Scan for the cell matching the given text and deliver its [X, Y] coordinate at center. 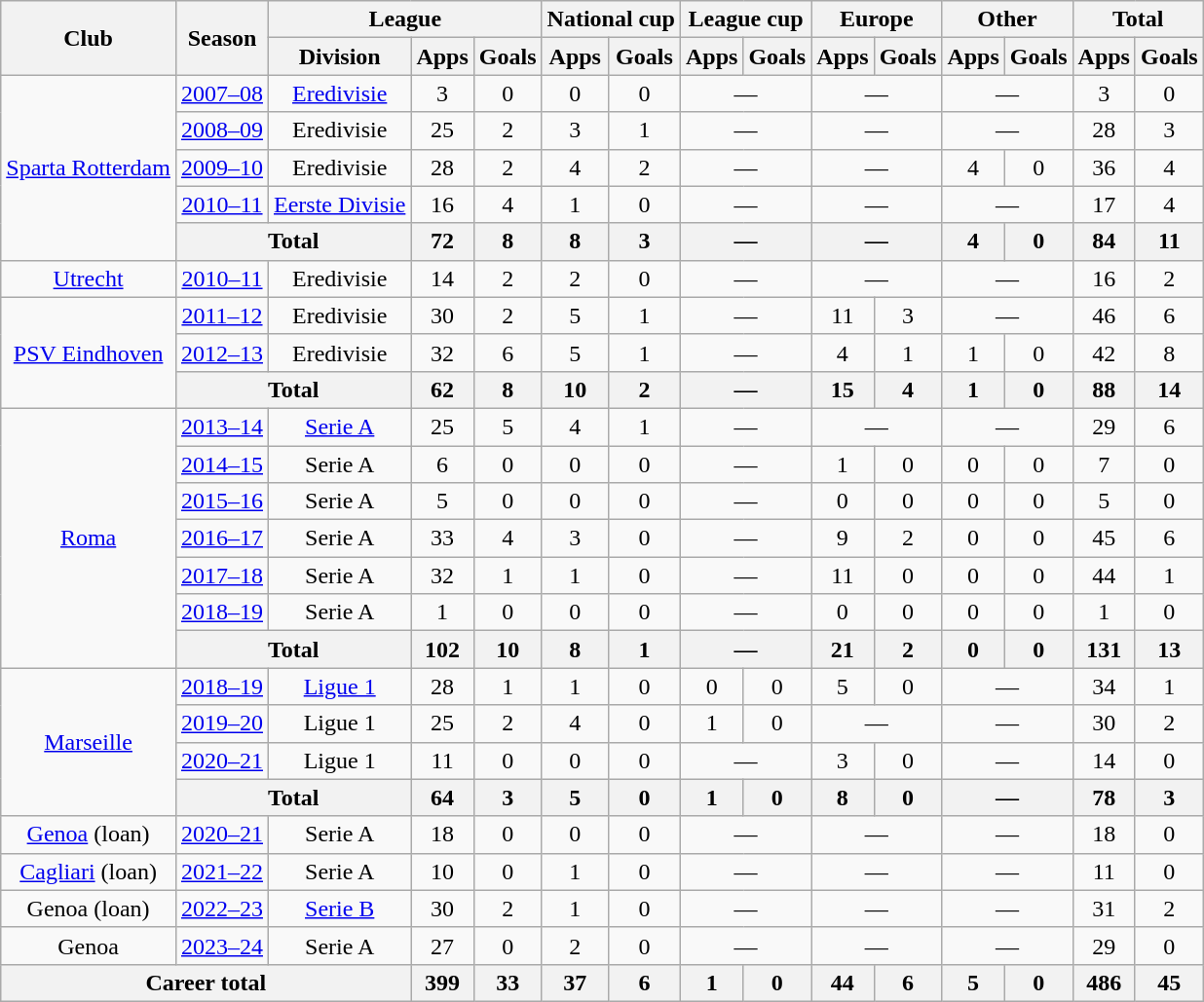
2008–09 [222, 130]
Cagliari (loan) [89, 872]
2013–14 [222, 427]
Division [340, 56]
9 [843, 538]
27 [442, 946]
League [405, 19]
2009–10 [222, 167]
2021–22 [222, 872]
2019–20 [222, 724]
Sparta Rotterdam [89, 167]
102 [442, 649]
78 [1104, 798]
Roma [89, 538]
PSV Eindhoven [89, 353]
399 [442, 983]
2017–18 [222, 575]
Career total [207, 983]
7 [1104, 464]
42 [1104, 353]
46 [1104, 315]
2012–13 [222, 353]
31 [1104, 909]
Club [89, 38]
84 [1104, 241]
Marseille [89, 742]
National cup [611, 19]
34 [1104, 687]
486 [1104, 983]
72 [442, 241]
36 [1104, 167]
Serie B [340, 909]
131 [1104, 649]
2015–16 [222, 501]
2011–12 [222, 315]
Genoa [89, 946]
League cup [745, 19]
Eerste Divisie [340, 204]
2022–23 [222, 909]
17 [1104, 204]
2007–08 [222, 93]
Utrecht [89, 278]
Europe [877, 19]
13 [1169, 649]
15 [843, 390]
37 [575, 983]
2016–17 [222, 538]
62 [442, 390]
Season [222, 38]
2023–24 [222, 946]
64 [442, 798]
88 [1104, 390]
21 [843, 649]
2014–15 [222, 464]
Other [1007, 19]
